Search for the cell housing the specified text and yield its [x, y] center coordinate. 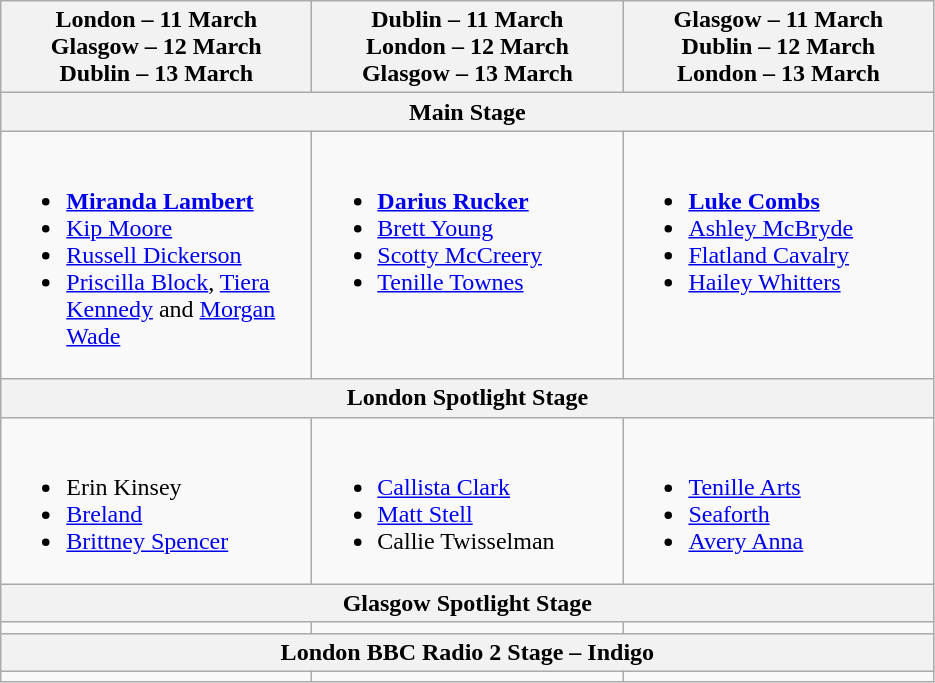
Callista ClarkMatt StellCallie Twisselman [468, 500]
London – 11 MarchGlasgow – 12 MarchDublin – 13 March [156, 47]
London BBC Radio 2 Stage – Indigo [468, 652]
London Spotlight Stage [468, 398]
Miranda LambertKip MooreRussell DickersonPriscilla Block, Tiera Kennedy and Morgan Wade [156, 255]
Erin KinseyBrelandBrittney Spencer [156, 500]
Dublin – 11 MarchLondon – 12 MarchGlasgow – 13 March [468, 47]
Main Stage [468, 112]
Tenille ArtsSeaforthAvery Anna [778, 500]
Glasgow – 11 MarchDublin – 12 MarchLondon – 13 March [778, 47]
Luke CombsAshley McBrydeFlatland CavalryHailey Whitters [778, 255]
Darius RuckerBrett YoungScotty McCreeryTenille Townes [468, 255]
Glasgow Spotlight Stage [468, 603]
